Scan for the cell matching the given text and deliver its (x, y) coordinate at center. 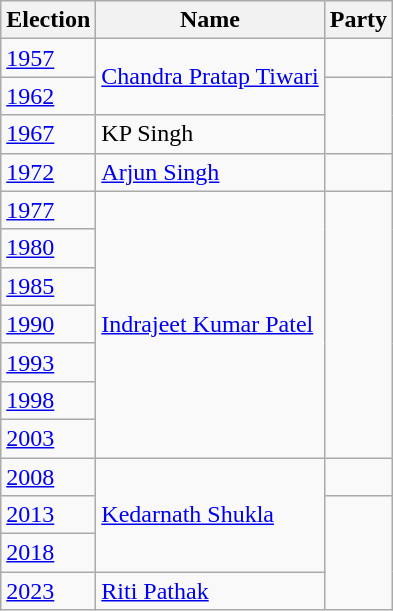
1980 (48, 248)
2008 (48, 477)
Name (210, 20)
Party (358, 20)
Arjun Singh (210, 172)
2003 (48, 438)
Kedarnath Shukla (210, 515)
1998 (48, 400)
Election (48, 20)
1957 (48, 58)
1967 (48, 134)
2023 (48, 591)
Indrajeet Kumar Patel (210, 324)
Riti Pathak (210, 591)
1990 (48, 324)
1972 (48, 172)
1977 (48, 210)
2018 (48, 553)
1985 (48, 286)
KP Singh (210, 134)
1993 (48, 362)
Chandra Pratap Tiwari (210, 77)
1962 (48, 96)
2013 (48, 515)
